For the text-containing cell, return its midpoint in [x, y] coordinate format. 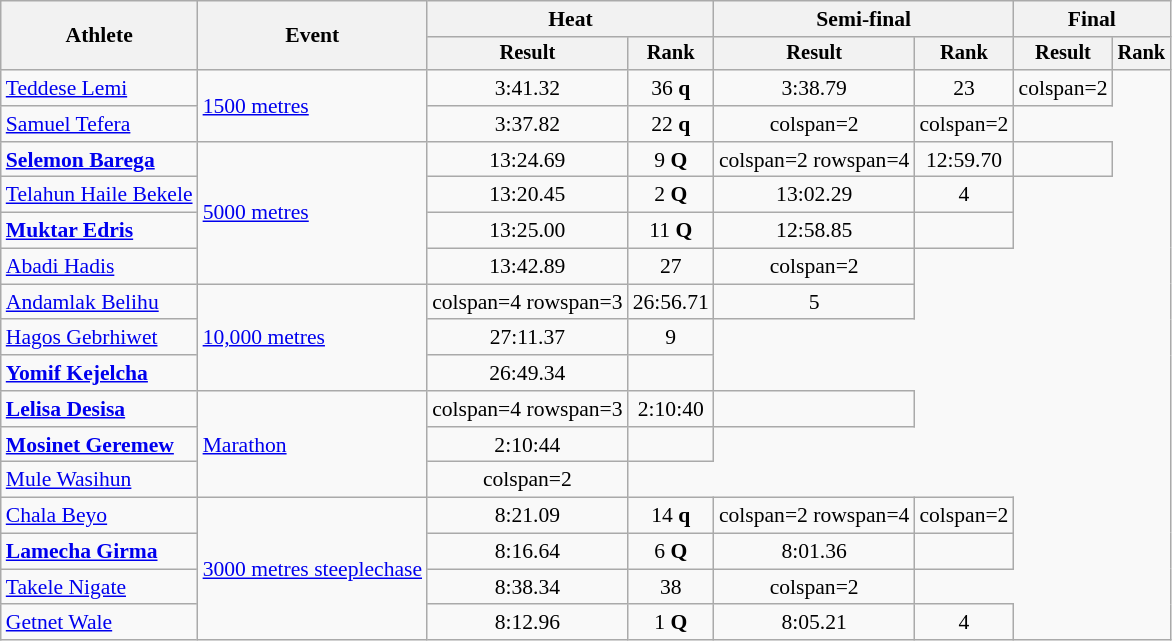
1500 metres [313, 106]
1 Q [671, 623]
11 Q [671, 231]
22 q [671, 124]
38 [671, 587]
Athlete [100, 36]
Selemon Barega [100, 160]
23 [964, 88]
27:11.37 [528, 338]
Lelisa Desisa [100, 409]
5 [814, 302]
Mosinet Geremew [100, 445]
12:59.70 [964, 160]
Andamlak Belihu [100, 302]
2:10:44 [528, 445]
6 Q [671, 552]
27 [671, 267]
3:37.82 [528, 124]
Takele Nigate [100, 587]
9 Q [671, 160]
Marathon [313, 444]
12:58.85 [814, 231]
36 q [671, 88]
8:05.21 [814, 623]
Abadi Hadis [100, 267]
8:38.34 [528, 587]
Chala Beyo [100, 516]
Samuel Tefera [100, 124]
3000 metres steeplechase [313, 569]
Getnet Wale [100, 623]
26:49.34 [528, 373]
8:21.09 [528, 516]
Telahun Haile Bekele [100, 195]
13:24.69 [528, 160]
9 [671, 338]
8:01.36 [814, 552]
26:56.71 [671, 302]
Heat [570, 19]
5000 metres [313, 213]
2 Q [671, 195]
Lamecha Girma [100, 552]
8:16.64 [528, 552]
Teddese Lemi [100, 88]
Mule Wasihun [100, 480]
2:10:40 [671, 409]
13:25.00 [528, 231]
Semi-final [864, 19]
3:41.32 [528, 88]
13:02.29 [814, 195]
Hagos Gebrhiwet [100, 338]
Final [1092, 19]
Yomif Kejelcha [100, 373]
14 q [671, 516]
13:42.89 [528, 267]
10,000 metres [313, 338]
Event [313, 36]
Muktar Edris [100, 231]
3:38.79 [814, 88]
13:20.45 [528, 195]
8:12.96 [528, 623]
